Extract the (X, Y) coordinate from the center of the cell holding the provided text.  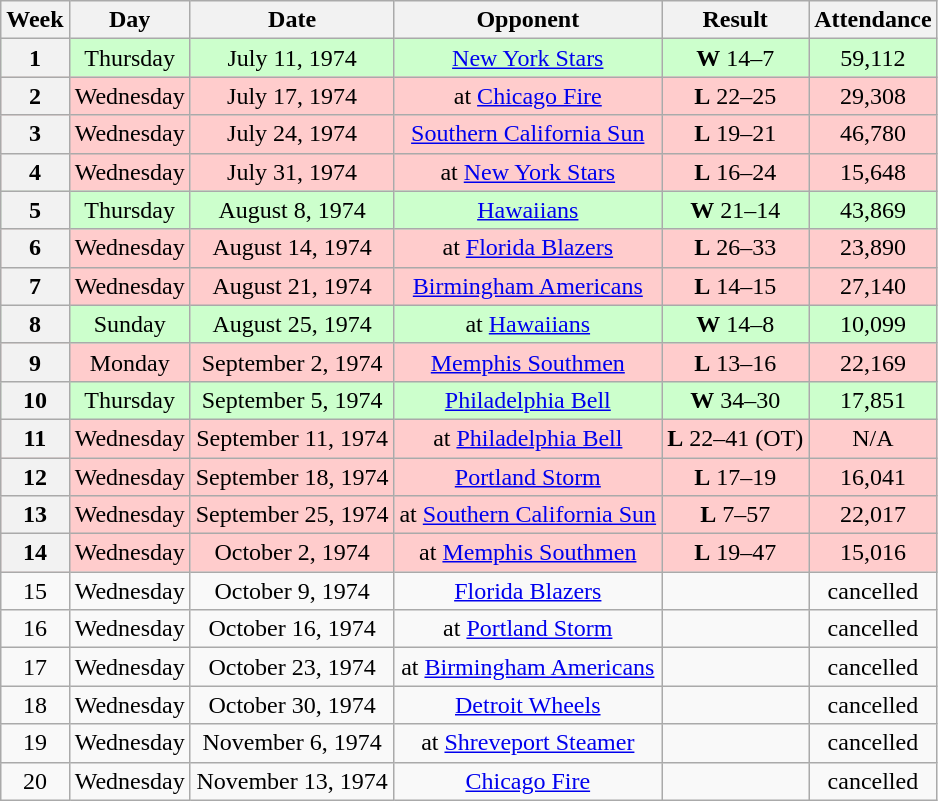
L 22–25 (736, 96)
L 14–15 (736, 286)
October 16, 1974 (292, 629)
Day (130, 20)
8 (35, 324)
14 (35, 553)
July 17, 1974 (292, 96)
New York Stars (528, 58)
August 8, 1974 (292, 210)
15,648 (873, 172)
L 19–47 (736, 553)
1 (35, 58)
Portland Storm (528, 477)
at Southern California Sun (528, 515)
Memphis Southmen (528, 362)
17,851 (873, 400)
17 (35, 667)
November 6, 1974 (292, 743)
W 34–30 (736, 400)
15 (35, 591)
Week (35, 20)
16 (35, 629)
at Shreveport Steamer (528, 743)
July 31, 1974 (292, 172)
August 14, 1974 (292, 248)
10 (35, 400)
L 17–19 (736, 477)
5 (35, 210)
July 24, 1974 (292, 134)
16,041 (873, 477)
2 (35, 96)
27,140 (873, 286)
46,780 (873, 134)
October 30, 1974 (292, 705)
N/A (873, 438)
August 25, 1974 (292, 324)
12 (35, 477)
Hawaiians (528, 210)
September 2, 1974 (292, 362)
Florida Blazers (528, 591)
August 21, 1974 (292, 286)
at New York Stars (528, 172)
L 19–21 (736, 134)
Birmingham Americans (528, 286)
Monday (130, 362)
22,169 (873, 362)
L 16–24 (736, 172)
W 14–7 (736, 58)
Chicago Fire (528, 781)
19 (35, 743)
October 2, 1974 (292, 553)
Opponent (528, 20)
11 (35, 438)
22,017 (873, 515)
at Philadelphia Bell (528, 438)
29,308 (873, 96)
59,112 (873, 58)
Southern California Sun (528, 134)
Sunday (130, 324)
18 (35, 705)
at Birmingham Americans (528, 667)
Detroit Wheels (528, 705)
October 9, 1974 (292, 591)
W 14–8 (736, 324)
4 (35, 172)
W 21–14 (736, 210)
3 (35, 134)
at Portland Storm (528, 629)
L 13–16 (736, 362)
July 11, 1974 (292, 58)
at Memphis Southmen (528, 553)
L 7–57 (736, 515)
September 11, 1974 (292, 438)
13 (35, 515)
September 5, 1974 (292, 400)
20 (35, 781)
October 23, 1974 (292, 667)
Philadelphia Bell (528, 400)
at Florida Blazers (528, 248)
Result (736, 20)
L 22–41 (OT) (736, 438)
at Chicago Fire (528, 96)
September 18, 1974 (292, 477)
Attendance (873, 20)
November 13, 1974 (292, 781)
9 (35, 362)
Date (292, 20)
7 (35, 286)
6 (35, 248)
43,869 (873, 210)
September 25, 1974 (292, 515)
10,099 (873, 324)
at Hawaiians (528, 324)
23,890 (873, 248)
15,016 (873, 553)
L 26–33 (736, 248)
